For the text-containing cell, return its midpoint in [x, y] coordinate format. 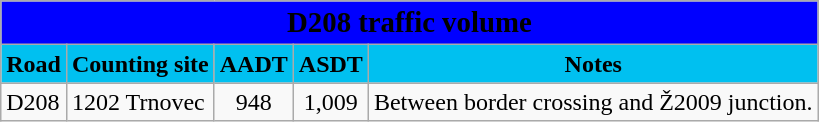
1202 Trnovec [140, 102]
ASDT [330, 64]
Counting site [140, 64]
948 [254, 102]
Between border crossing and Ž2009 junction. [593, 102]
1,009 [330, 102]
D208 traffic volume [410, 23]
AADT [254, 64]
D208 [34, 102]
Road [34, 64]
Notes [593, 64]
